Provide the [X, Y] coordinate of the cell's center where the given text is located.  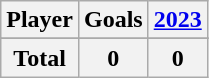
Player [40, 20]
2023 [178, 20]
Total [40, 58]
Goals [113, 20]
